Pinpoint the cell where the given text exists, returning its (x, y) midpoint coordinate. 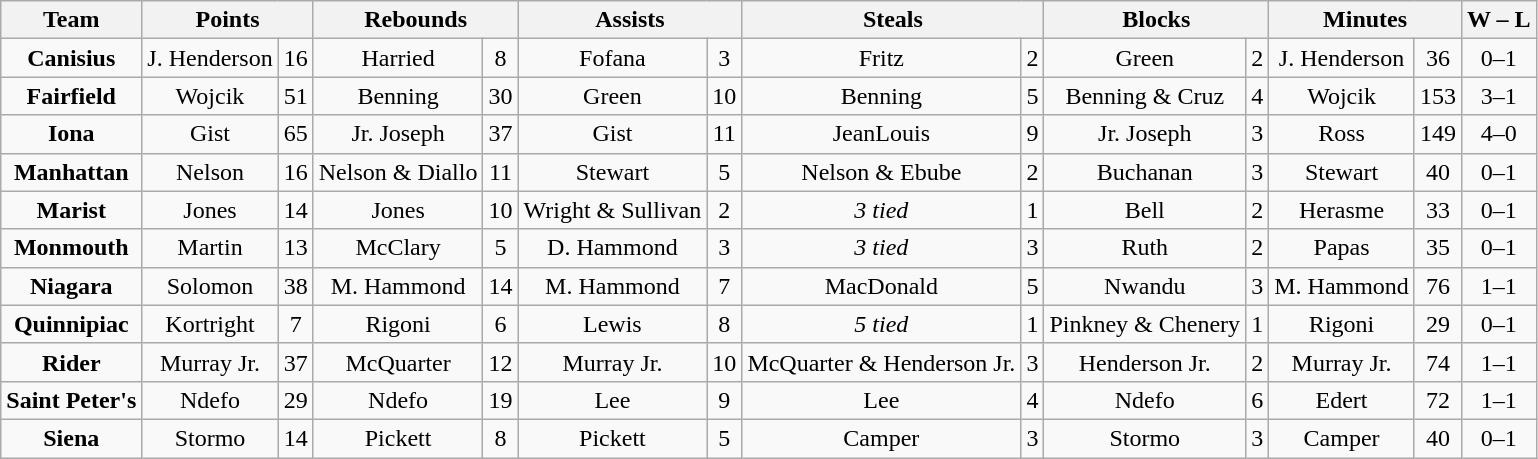
Henderson Jr. (1145, 362)
65 (296, 134)
Assists (630, 20)
Ruth (1145, 248)
Minutes (1366, 20)
Fairfield (72, 96)
4–0 (1498, 134)
MacDonald (882, 286)
74 (1438, 362)
Blocks (1156, 20)
Nelson (210, 172)
33 (1438, 210)
76 (1438, 286)
Herasme (1342, 210)
Harried (398, 58)
Manhattan (72, 172)
Nelson & Ebube (882, 172)
Fritz (882, 58)
Iona (72, 134)
Solomon (210, 286)
12 (500, 362)
Team (72, 20)
36 (1438, 58)
Pinkney & Chenery (1145, 324)
Saint Peter's (72, 400)
38 (296, 286)
Bell (1145, 210)
Wright & Sullivan (612, 210)
W – L (1498, 20)
72 (1438, 400)
51 (296, 96)
Benning & Cruz (1145, 96)
Monmouth (72, 248)
Kortright (210, 324)
Fofana (612, 58)
Siena (72, 438)
3–1 (1498, 96)
19 (500, 400)
Buchanan (1145, 172)
Points (228, 20)
153 (1438, 96)
Nelson & Diallo (398, 172)
30 (500, 96)
Marist (72, 210)
Rebounds (416, 20)
Lewis (612, 324)
Niagara (72, 286)
Ross (1342, 134)
Martin (210, 248)
149 (1438, 134)
JeanLouis (882, 134)
McQuarter (398, 362)
Quinnipiac (72, 324)
McClary (398, 248)
5 tied (882, 324)
Steals (893, 20)
13 (296, 248)
Nwandu (1145, 286)
McQuarter & Henderson Jr. (882, 362)
35 (1438, 248)
Rider (72, 362)
Edert (1342, 400)
Canisius (72, 58)
D. Hammond (612, 248)
Papas (1342, 248)
